Detect which cell encompasses the target text, then output its (X, Y) center coordinate. 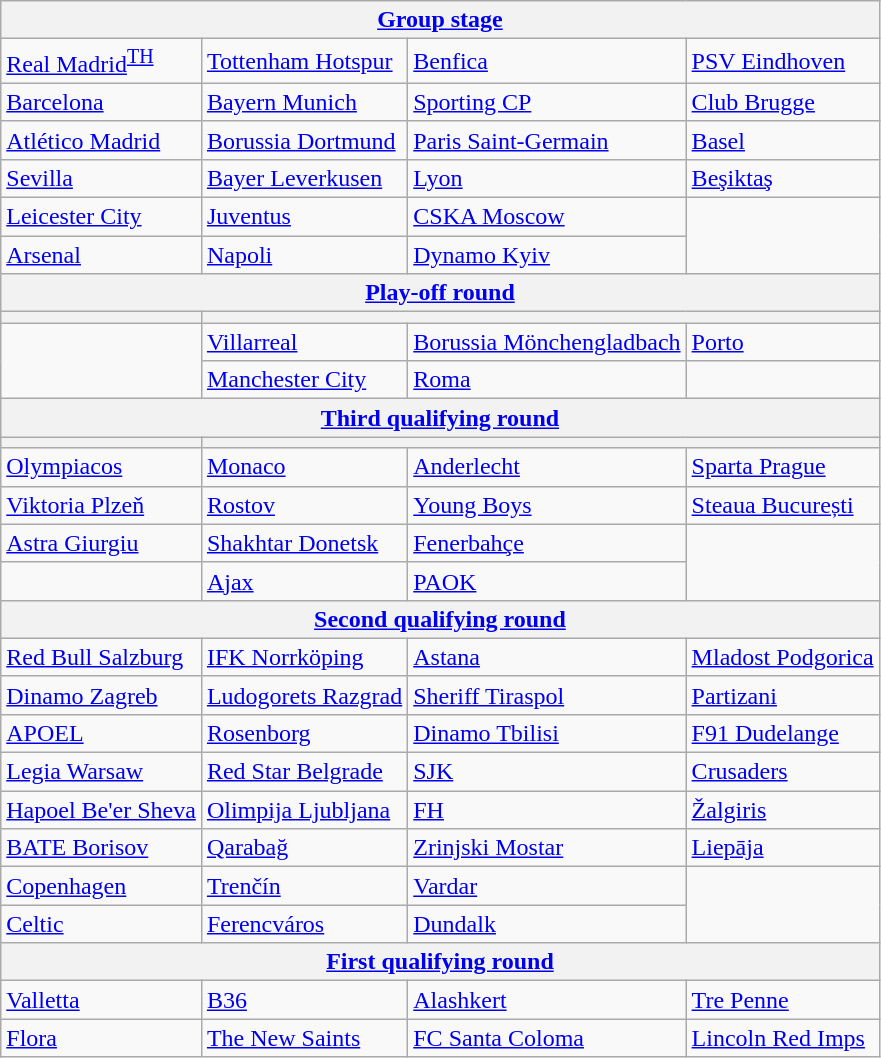
Liepāja (782, 848)
Dundalk (547, 924)
Copenhagen (102, 886)
Manchester City (304, 380)
Crusaders (782, 772)
Lincoln Red Imps (782, 1038)
Sporting CP (547, 102)
APOEL (102, 733)
F91 Dudelange (782, 733)
Olimpija Ljubljana (304, 810)
Benfica (547, 62)
Leicester City (102, 217)
Sheriff Tiraspol (547, 695)
Ludogorets Razgrad (304, 695)
Real MadridTH (102, 62)
Astana (547, 657)
Hapoel Be'er Sheva (102, 810)
Olympiacos (102, 467)
Sevilla (102, 178)
Third qualifying round (440, 418)
Monaco (304, 467)
Vardar (547, 886)
PAOK (547, 581)
Ajax (304, 581)
Mladost Podgorica (782, 657)
Juventus (304, 217)
CSKA Moscow (547, 217)
FC Santa Coloma (547, 1038)
Rosenborg (304, 733)
BATE Borisov (102, 848)
Arsenal (102, 255)
Villarreal (304, 342)
Second qualifying round (440, 619)
Fenerbahçe (547, 543)
Partizani (782, 695)
Alashkert (547, 1000)
Žalgiris (782, 810)
Dinamo Tbilisi (547, 733)
Sparta Prague (782, 467)
Red Bull Salzburg (102, 657)
Play-off round (440, 293)
IFK Norrköping (304, 657)
Legia Warsaw (102, 772)
Paris Saint-Germain (547, 140)
Young Boys (547, 505)
Club Brugge (782, 102)
PSV Eindhoven (782, 62)
Valletta (102, 1000)
Bayer Leverkusen (304, 178)
Atlético Madrid (102, 140)
Trenčín (304, 886)
Bayern Munich (304, 102)
Astra Giurgiu (102, 543)
Tottenham Hotspur (304, 62)
Shakhtar Donetsk (304, 543)
Viktoria Plzeň (102, 505)
Dynamo Kyiv (547, 255)
Roma (547, 380)
Dinamo Zagreb (102, 695)
Beşiktaş (782, 178)
Celtic (102, 924)
Qarabağ (304, 848)
Borussia Dortmund (304, 140)
Steaua București (782, 505)
Rostov (304, 505)
Barcelona (102, 102)
Lyon (547, 178)
Porto (782, 342)
Group stage (440, 20)
Basel (782, 140)
The New Saints (304, 1038)
Zrinjski Mostar (547, 848)
Anderlecht (547, 467)
Tre Penne (782, 1000)
FH (547, 810)
B36 (304, 1000)
Red Star Belgrade (304, 772)
First qualifying round (440, 962)
Napoli (304, 255)
Ferencváros (304, 924)
Borussia Mönchengladbach (547, 342)
SJK (547, 772)
Flora (102, 1038)
